Extract the (X, Y) coordinate from the center of the cell holding the provided text.  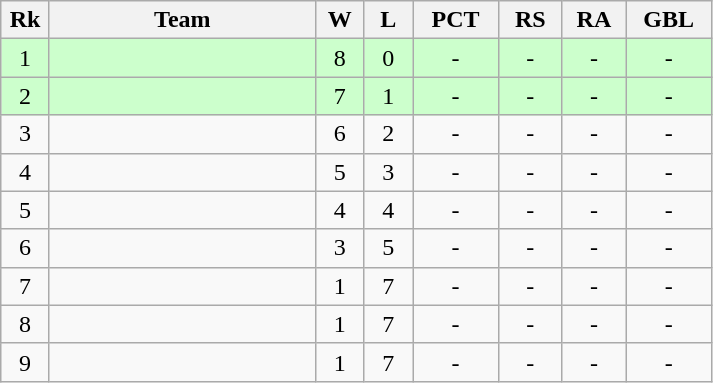
W (340, 20)
RS (531, 20)
Rk (26, 20)
Team (182, 20)
RA (594, 20)
GBL (669, 20)
0 (388, 58)
L (388, 20)
PCT (455, 20)
9 (26, 362)
